Capture the cell that displays the provided text and extract its (X, Y) central coordinate. 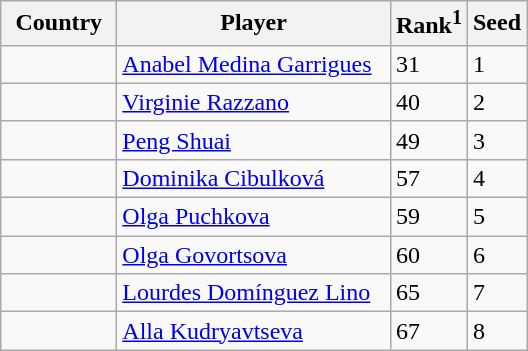
Country (59, 24)
40 (428, 102)
8 (496, 331)
Rank1 (428, 24)
Olga Govortsova (254, 255)
49 (428, 140)
Dominika Cibulková (254, 178)
4 (496, 178)
60 (428, 255)
Virginie Razzano (254, 102)
Lourdes Domínguez Lino (254, 293)
1 (496, 64)
67 (428, 331)
Peng Shuai (254, 140)
7 (496, 293)
Anabel Medina Garrigues (254, 64)
57 (428, 178)
59 (428, 217)
Player (254, 24)
3 (496, 140)
65 (428, 293)
Seed (496, 24)
Alla Kudryavtseva (254, 331)
2 (496, 102)
6 (496, 255)
5 (496, 217)
31 (428, 64)
Olga Puchkova (254, 217)
